Pinpoint the cell where the given text exists, returning its [X, Y] midpoint coordinate. 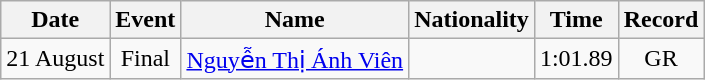
21 August [56, 59]
Event [146, 20]
Nationality [472, 20]
Date [56, 20]
Time [576, 20]
GR [661, 59]
Final [146, 59]
Record [661, 20]
Name [295, 20]
1:01.89 [576, 59]
Nguyễn Thị Ánh Viên [295, 59]
